Locate the cell with the specified text and output its [x, y] center coordinate. 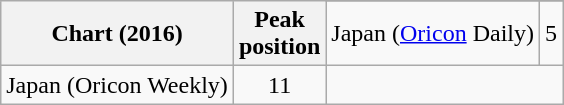
Japan (Oricon Daily) [433, 34]
5 [550, 34]
Peakposition [279, 34]
Chart (2016) [118, 34]
11 [279, 85]
Japan (Oricon Weekly) [118, 85]
